Extract the [X, Y] coordinate from the center of the cell holding the provided text.  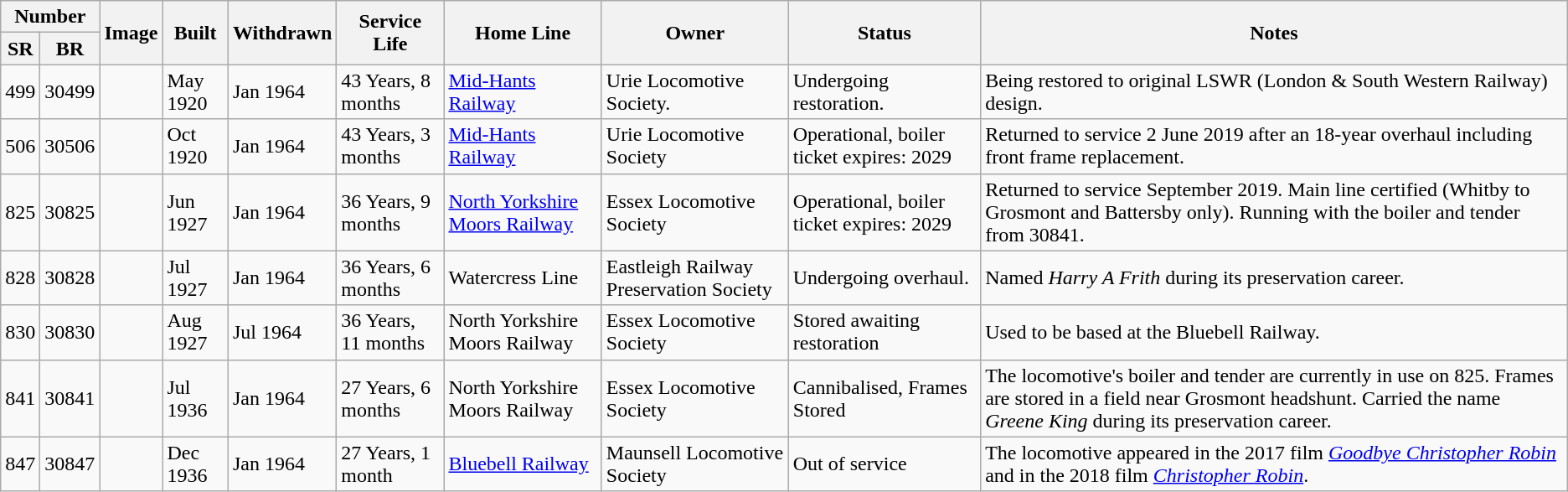
Bluebell Railway [523, 464]
Urie Locomotive Society. [695, 92]
Withdrawn [281, 33]
Home Line [523, 33]
27 Years, 6 months [390, 398]
825 [20, 212]
Returned to service September 2019. Main line certified (Whitby to Grosmont and Battersby only). Running with the boiler and tender from 30841. [1275, 212]
Cannibalised, Frames Stored [885, 398]
Jul 1936 [196, 398]
Service Life [390, 33]
30506 [70, 146]
The locomotive appeared in the 2017 film Goodbye Christopher Robin and in the 2018 film Christopher Robin. [1275, 464]
Built [196, 33]
Number [50, 17]
Jun 1927 [196, 212]
27 Years, 1 month [390, 464]
BR [70, 49]
Out of service [885, 464]
Undergoing restoration. [885, 92]
Maunsell Locomotive Society [695, 464]
Being restored to original LSWR (London & South Western Railway) design. [1275, 92]
30847 [70, 464]
May 1920 [196, 92]
Returned to service 2 June 2019 after an 18-year overhaul including front frame replacement. [1275, 146]
Urie Locomotive Society [695, 146]
36 Years, 11 months [390, 332]
Jul 1927 [196, 278]
Notes [1275, 33]
Oct 1920 [196, 146]
841 [20, 398]
Undergoing overhaul. [885, 278]
30499 [70, 92]
830 [20, 332]
30828 [70, 278]
506 [20, 146]
Dec 1936 [196, 464]
36 Years, 6 months [390, 278]
SR [20, 49]
Watercress Line [523, 278]
828 [20, 278]
Status [885, 33]
Eastleigh Railway Preservation Society [695, 278]
43 Years, 8 months [390, 92]
847 [20, 464]
Used to be based at the Bluebell Railway. [1275, 332]
30825 [70, 212]
499 [20, 92]
30841 [70, 398]
Owner [695, 33]
Aug 1927 [196, 332]
Named Harry A Frith during its preservation career. [1275, 278]
43 Years, 3 months [390, 146]
Stored awaiting restoration [885, 332]
36 Years, 9 months [390, 212]
Jul 1964 [281, 332]
30830 [70, 332]
Image [131, 33]
